From the cell containing the given text, extract its center point as (X, Y) coordinate. 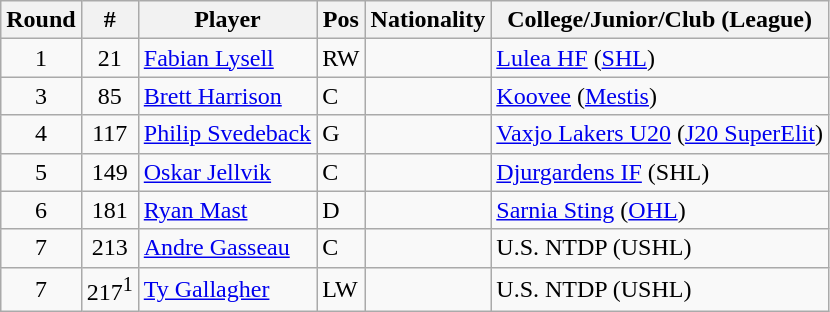
RW (341, 58)
117 (110, 134)
# (110, 20)
85 (110, 96)
Oskar Jellvik (227, 172)
Lulea HF (SHL) (660, 58)
5 (41, 172)
4 (41, 134)
Koovee (Mestis) (660, 96)
3 (41, 96)
Vaxjo Lakers U20 (J20 SuperElit) (660, 134)
213 (110, 248)
D (341, 210)
Ryan Mast (227, 210)
Ty Gallagher (227, 290)
Djurgardens IF (SHL) (660, 172)
LW (341, 290)
Sarnia Sting (OHL) (660, 210)
181 (110, 210)
2171 (110, 290)
Fabian Lysell (227, 58)
Philip Svedeback (227, 134)
Pos (341, 20)
Player (227, 20)
G (341, 134)
Nationality (428, 20)
149 (110, 172)
21 (110, 58)
6 (41, 210)
Brett Harrison (227, 96)
Round (41, 20)
College/Junior/Club (League) (660, 20)
Andre Gasseau (227, 248)
1 (41, 58)
